For the text-containing cell, return its midpoint in (x, y) coordinate format. 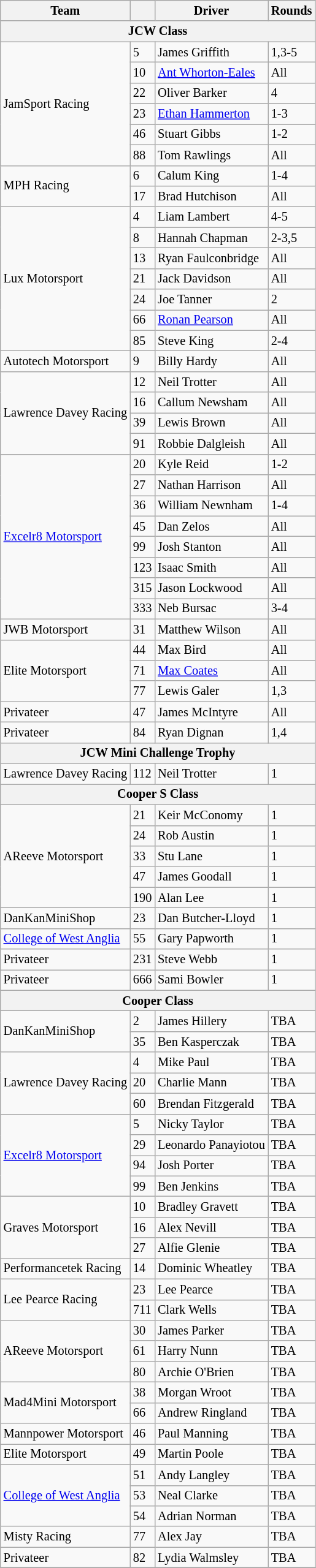
Ethan Hammerton (211, 114)
James Goodall (211, 877)
Max Coates (211, 670)
William Newnham (211, 506)
6 (142, 176)
88 (142, 155)
85 (142, 341)
Josh Stanton (211, 547)
49 (142, 1454)
Andy Langley (211, 1475)
Calum King (211, 176)
315 (142, 588)
Andrew Ringland (211, 1413)
Jack Davidson (211, 279)
Leonardo Panayiotou (211, 1145)
Harry Nunn (211, 1351)
13 (142, 258)
Mad4Mini Motorsport (65, 1402)
Lux Motorsport (65, 279)
Max Bird (211, 650)
44 (142, 650)
Callum Newsham (211, 403)
Dominic Wheatley (211, 1268)
12 (142, 382)
Driver (211, 10)
Mannpower Motorsport (65, 1434)
Performancetek Racing (65, 1268)
Cooper S Class (158, 794)
112 (142, 774)
14 (142, 1268)
Ryan Dignan (211, 732)
Team (65, 10)
1,3-5 (292, 52)
Lewis Galer (211, 691)
2-4 (292, 341)
38 (142, 1392)
James Parker (211, 1330)
Lydia Walmsley (211, 1558)
Ben Kasperczak (211, 1042)
Isaac Smith (211, 567)
45 (142, 526)
Matthew Wilson (211, 629)
James Griffith (211, 52)
Dan Zelos (211, 526)
Oliver Barker (211, 93)
84 (142, 732)
Rob Austin (211, 836)
91 (142, 444)
Ant Whorton-Eales (211, 72)
Rounds (292, 10)
Brad Hutchison (211, 196)
8 (142, 238)
4-5 (292, 217)
17 (142, 196)
123 (142, 567)
666 (142, 980)
Keir McConomy (211, 815)
Robbie Dalgleish (211, 444)
Adrian Norman (211, 1516)
39 (142, 423)
Ben Jenkins (211, 1186)
Alex Nevill (211, 1227)
711 (142, 1310)
Bradley Gravett (211, 1206)
Ryan Faulconbridge (211, 258)
9 (142, 361)
71 (142, 670)
Autotech Motorsport (65, 361)
Alan Lee (211, 898)
Sami Bowler (211, 980)
JCW Class (158, 31)
James McIntyre (211, 712)
Kyle Reid (211, 464)
Misty Racing (65, 1537)
Martin Poole (211, 1454)
Neal Clarke (211, 1496)
333 (142, 608)
80 (142, 1372)
Liam Lambert (211, 217)
Paul Manning (211, 1434)
36 (142, 506)
Steve King (211, 341)
Stuart Gibbs (211, 134)
1,3 (292, 691)
31 (142, 629)
2-3,5 (292, 238)
22 (142, 93)
Steve Webb (211, 960)
61 (142, 1351)
Dan Butcher-Lloyd (211, 918)
1-3 (292, 114)
Cooper Class (158, 1001)
30 (142, 1330)
94 (142, 1165)
Lee Pearce Racing (65, 1299)
35 (142, 1042)
Nicky Taylor (211, 1124)
53 (142, 1496)
190 (142, 898)
Brendan Fitzgerald (211, 1104)
JWB Motorsport (65, 629)
James Hillery (211, 1021)
Alex Jay (211, 1537)
Alfie Glenie (211, 1248)
Hannah Chapman (211, 238)
Joe Tanner (211, 300)
55 (142, 939)
Graves Motorsport (65, 1227)
3-4 (292, 608)
Morgan Wroot (211, 1392)
Lee Pearce (211, 1289)
Nathan Harrison (211, 485)
Stu Lane (211, 856)
29 (142, 1145)
33 (142, 856)
1,4 (292, 732)
Josh Porter (211, 1165)
Lewis Brown (211, 423)
Mike Paul (211, 1062)
54 (142, 1516)
Gary Papworth (211, 939)
82 (142, 1558)
231 (142, 960)
Charlie Mann (211, 1083)
MPH Racing (65, 186)
JCW Mini Challenge Trophy (158, 753)
Clark Wells (211, 1310)
Tom Rawlings (211, 155)
Jason Lockwood (211, 588)
Archie O'Brien (211, 1372)
Ronan Pearson (211, 320)
60 (142, 1104)
Neb Bursac (211, 608)
51 (142, 1475)
JamSport Racing (65, 104)
Billy Hardy (211, 361)
